Pinpoint the cell where the given text exists, returning its (X, Y) midpoint coordinate. 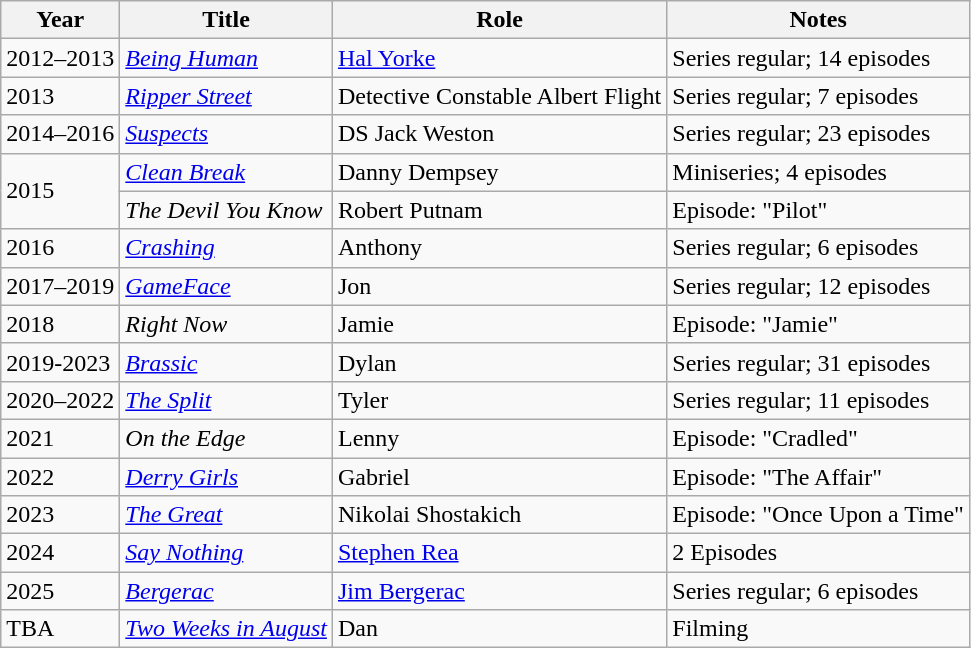
2 Episodes (818, 553)
Lenny (499, 438)
Detective Constable Albert Flight (499, 96)
GameFace (226, 286)
DS Jack Weston (499, 134)
Dylan (499, 362)
Series regular; 14 episodes (818, 58)
Filming (818, 629)
2017–2019 (60, 286)
Two Weeks in August (226, 629)
Stephen Rea (499, 553)
2024 (60, 553)
Hal Yorke (499, 58)
Role (499, 20)
Episode: "Once Upon a Time" (818, 515)
2022 (60, 477)
The Split (226, 400)
Bergerac (226, 591)
Ripper Street (226, 96)
Nikolai Shostakich (499, 515)
2023 (60, 515)
The Devil You Know (226, 210)
Year (60, 20)
Gabriel (499, 477)
Episode: "Jamie" (818, 324)
2018 (60, 324)
Series regular; 7 episodes (818, 96)
2016 (60, 248)
Series regular; 31 episodes (818, 362)
Right Now (226, 324)
Title (226, 20)
Episode: "The Affair" (818, 477)
2012–2013 (60, 58)
Danny Dempsey (499, 172)
Episode: "Cradled" (818, 438)
Tyler (499, 400)
Jon (499, 286)
Series regular; 23 episodes (818, 134)
Series regular; 12 episodes (818, 286)
Being Human (226, 58)
Say Nothing (226, 553)
Episode: "Pilot" (818, 210)
Derry Girls (226, 477)
2013 (60, 96)
Miniseries; 4 episodes (818, 172)
The Great (226, 515)
Clean Break (226, 172)
Suspects (226, 134)
Dan (499, 629)
2025 (60, 591)
2014–2016 (60, 134)
Crashing (226, 248)
Jim Bergerac (499, 591)
Anthony (499, 248)
Notes (818, 20)
2021 (60, 438)
Brassic (226, 362)
Jamie (499, 324)
TBA (60, 629)
Series regular; 11 episodes (818, 400)
2020–2022 (60, 400)
Robert Putnam (499, 210)
2019-2023 (60, 362)
2015 (60, 191)
On the Edge (226, 438)
